Identify which cell holds the provided text, then report its [X, Y] central coordinate. 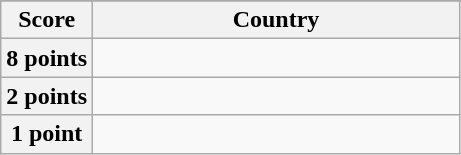
2 points [47, 96]
Country [276, 20]
8 points [47, 58]
Score [47, 20]
1 point [47, 134]
